Return (X, Y) of the center of cell containing provided text 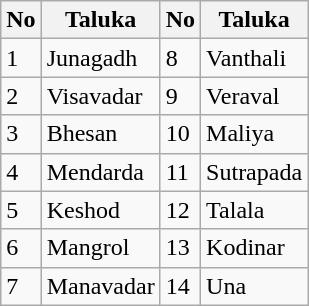
Kodinar (254, 248)
Junagadh (100, 58)
Mangrol (100, 248)
Bhesan (100, 134)
8 (180, 58)
9 (180, 96)
13 (180, 248)
Vanthali (254, 58)
Mendarda (100, 172)
Manavadar (100, 286)
3 (21, 134)
6 (21, 248)
5 (21, 210)
Keshod (100, 210)
7 (21, 286)
Veraval (254, 96)
11 (180, 172)
Sutrapada (254, 172)
1 (21, 58)
Maliya (254, 134)
4 (21, 172)
Visavadar (100, 96)
2 (21, 96)
12 (180, 210)
Talala (254, 210)
10 (180, 134)
14 (180, 286)
Una (254, 286)
